Detect which cell encompasses the target text, then output its (X, Y) center coordinate. 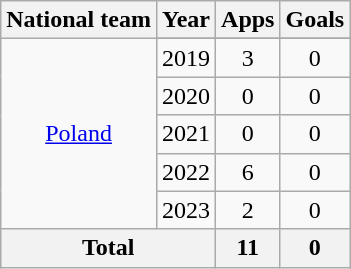
3 (248, 58)
Total (108, 248)
Year (186, 20)
2 (248, 210)
2022 (186, 172)
National team (79, 20)
2019 (186, 58)
6 (248, 172)
2023 (186, 210)
Goals (315, 20)
11 (248, 248)
2021 (186, 134)
2020 (186, 96)
Poland (79, 134)
Apps (248, 20)
